Scan for the cell matching the given text and deliver its (X, Y) coordinate at center. 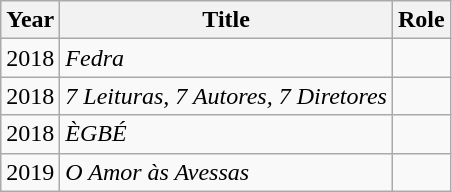
Year (30, 20)
Title (226, 20)
Fedra (226, 58)
O Amor às Avessas (226, 172)
7 Leituras, 7 Autores, 7 Diretores (226, 96)
Role (421, 20)
ÈGBÉ (226, 134)
2019 (30, 172)
